Return the (x, y) coordinate for the center point of the cell that contains the specified text.  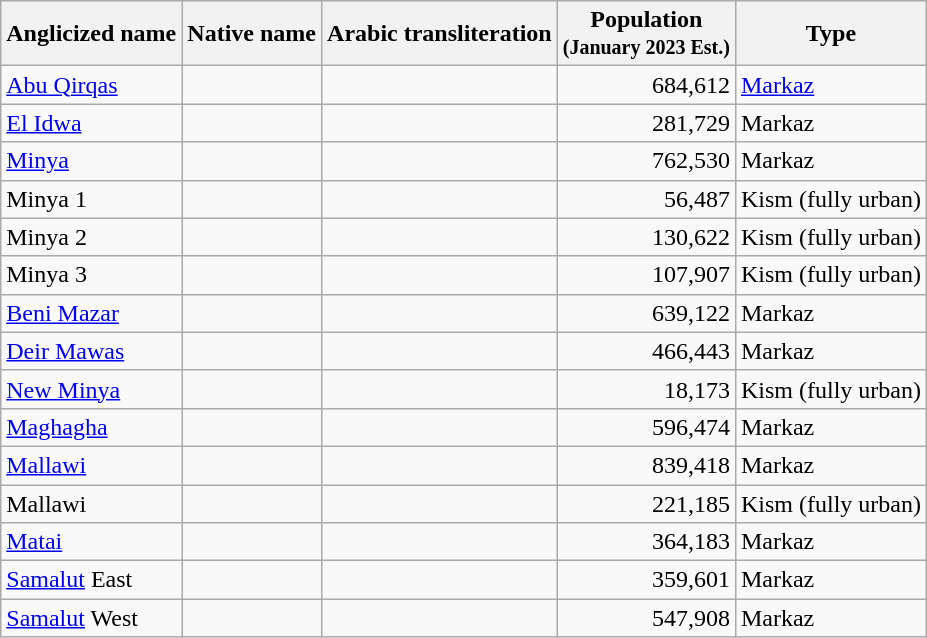
Type (830, 34)
221,185 (646, 503)
Samalut West (92, 618)
839,418 (646, 465)
364,183 (646, 542)
El Idwa (92, 123)
130,622 (646, 237)
18,173 (646, 389)
Beni Mazar (92, 313)
359,601 (646, 580)
281,729 (646, 123)
Anglicized name (92, 34)
639,122 (646, 313)
56,487 (646, 199)
Minya 3 (92, 275)
Abu Qirqas (92, 85)
New Minya (92, 389)
Minya 2 (92, 237)
Minya 1 (92, 199)
Population(January 2023 Est.) (646, 34)
Minya (92, 161)
Maghagha (92, 427)
684,612 (646, 85)
Deir Mawas (92, 351)
466,443 (646, 351)
762,530 (646, 161)
107,907 (646, 275)
547,908 (646, 618)
Matai (92, 542)
Arabic transliteration (440, 34)
Samalut East (92, 580)
Native name (252, 34)
596,474 (646, 427)
